Output the [X, Y] coordinate of the center of the cell containing the given text.  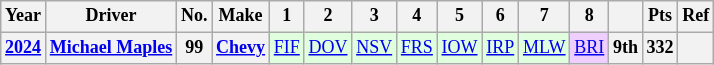
Michael Maples [110, 48]
7 [544, 16]
Ref [696, 16]
Pts [660, 16]
8 [590, 16]
BRI [590, 48]
1 [286, 16]
IOW [460, 48]
IRP [500, 48]
Chevy [241, 48]
4 [416, 16]
9th [626, 48]
332 [660, 48]
FIF [286, 48]
Make [241, 16]
99 [194, 48]
Driver [110, 16]
Year [24, 16]
3 [374, 16]
5 [460, 16]
MLW [544, 48]
2 [328, 16]
FRS [416, 48]
No. [194, 16]
2024 [24, 48]
6 [500, 16]
DOV [328, 48]
NSV [374, 48]
